From the cell containing the given text, extract its center point as [X, Y] coordinate. 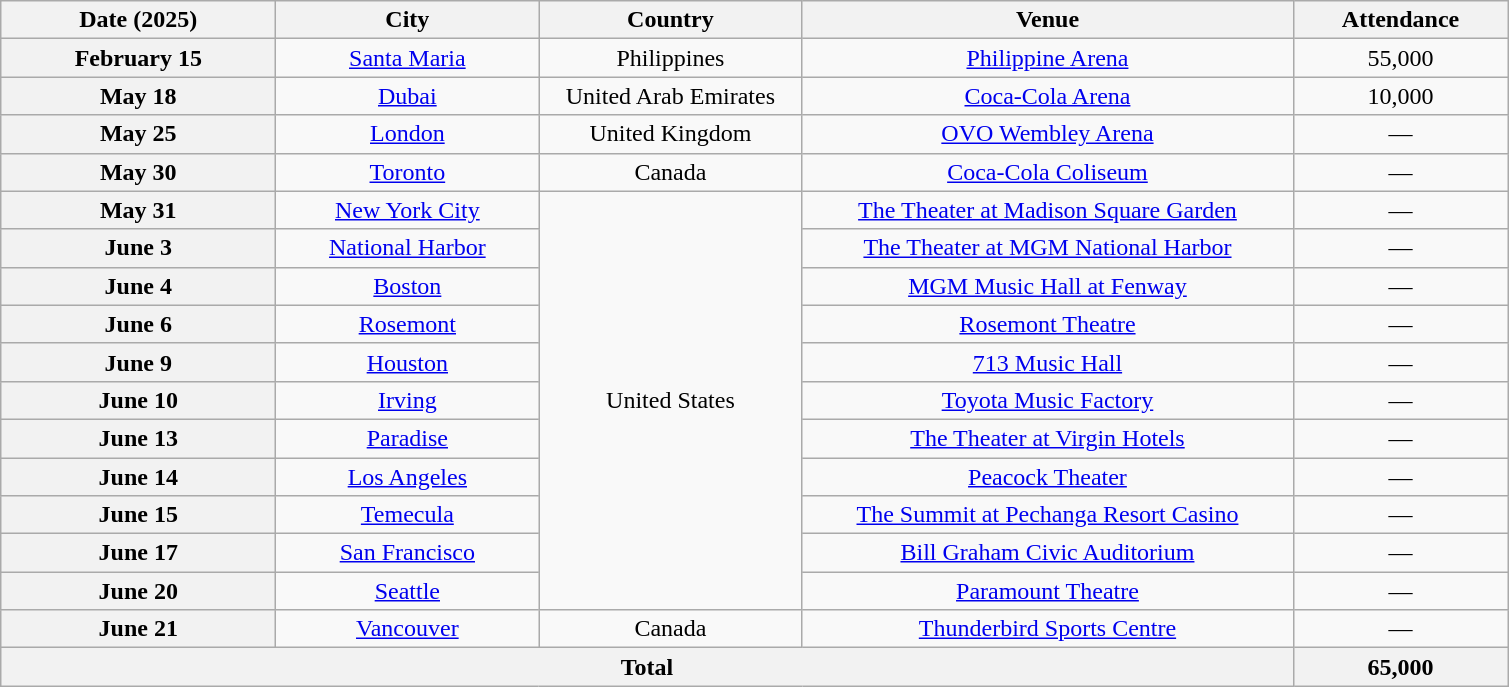
Irving [408, 400]
10,000 [1400, 96]
Total [647, 667]
The Summit at Pechanga Resort Casino [1048, 515]
June 4 [138, 286]
The Theater at MGM National Harbor [1048, 248]
MGM Music Hall at Fenway [1048, 286]
June 6 [138, 324]
The Theater at Virgin Hotels [1048, 438]
65,000 [1400, 667]
Houston [408, 362]
Toronto [408, 172]
City [408, 20]
June 14 [138, 477]
Paradise [408, 438]
Coca-Cola Arena [1048, 96]
Toyota Music Factory [1048, 400]
February 15 [138, 58]
June 9 [138, 362]
June 3 [138, 248]
Paramount Theatre [1048, 591]
Date (2025) [138, 20]
United Arab Emirates [670, 96]
Santa Maria [408, 58]
Peacock Theater [1048, 477]
Seattle [408, 591]
New York City [408, 210]
Thunderbird Sports Centre [1048, 629]
Philippine Arena [1048, 58]
London [408, 134]
Coca-Cola Coliseum [1048, 172]
55,000 [1400, 58]
Philippines [670, 58]
OVO Wembley Arena [1048, 134]
713 Music Hall [1048, 362]
Rosemont [408, 324]
United States [670, 400]
May 30 [138, 172]
May 31 [138, 210]
May 25 [138, 134]
National Harbor [408, 248]
June 10 [138, 400]
June 17 [138, 553]
Vancouver [408, 629]
June 20 [138, 591]
June 13 [138, 438]
May 18 [138, 96]
Temecula [408, 515]
Attendance [1400, 20]
June 15 [138, 515]
Los Angeles [408, 477]
Rosemont Theatre [1048, 324]
The Theater at Madison Square Garden [1048, 210]
Country [670, 20]
Dubai [408, 96]
Venue [1048, 20]
United Kingdom [670, 134]
San Francisco [408, 553]
Boston [408, 286]
June 21 [138, 629]
Bill Graham Civic Auditorium [1048, 553]
